Scan for the cell matching the given text and deliver its (x, y) coordinate at center. 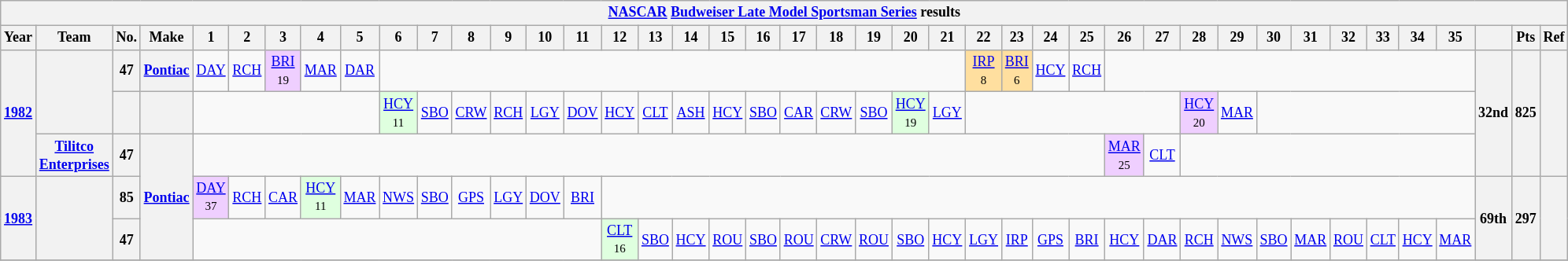
30 (1274, 38)
Team (74, 38)
8 (471, 38)
7 (435, 38)
18 (836, 38)
HCY19 (910, 113)
13 (656, 38)
1982 (19, 113)
69th (1494, 219)
Tilitco Enterprises (74, 155)
26 (1124, 38)
12 (620, 38)
17 (798, 38)
25 (1087, 38)
1983 (19, 219)
20 (910, 38)
34 (1417, 38)
DAY37 (211, 197)
29 (1237, 38)
32 (1349, 38)
85 (126, 197)
5 (360, 38)
Ref (1554, 38)
2 (247, 38)
Make (167, 38)
21 (948, 38)
27 (1162, 38)
No. (126, 38)
1 (211, 38)
825 (1525, 113)
IRP (1017, 240)
23 (1017, 38)
3 (283, 38)
15 (727, 38)
9 (508, 38)
HCY20 (1200, 113)
14 (691, 38)
6 (398, 38)
MAR25 (1124, 155)
NASCAR Budweiser Late Model Sportsman Series results (784, 13)
16 (764, 38)
DAY (211, 71)
BRI19 (283, 71)
4 (320, 38)
BRI6 (1017, 71)
32nd (1494, 113)
CLT16 (620, 240)
Year (19, 38)
11 (582, 38)
22 (984, 38)
ASH (691, 113)
24 (1050, 38)
19 (874, 38)
31 (1311, 38)
297 (1525, 219)
Pts (1525, 38)
28 (1200, 38)
35 (1455, 38)
10 (545, 38)
33 (1382, 38)
IRP8 (984, 71)
